Determine the [X, Y] coordinate at the center of the cell enclosing the given text.  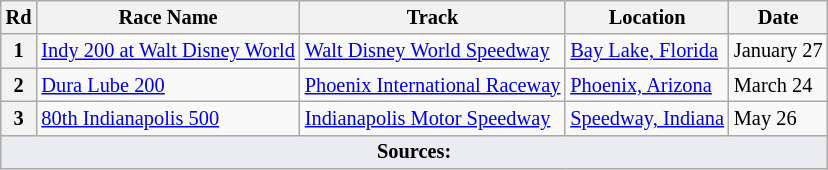
Phoenix International Raceway [433, 85]
1 [19, 51]
Bay Lake, Florida [646, 51]
Dura Lube 200 [168, 85]
Walt Disney World Speedway [433, 51]
March 24 [778, 85]
Rd [19, 17]
Sources: [414, 152]
80th Indianapolis 500 [168, 118]
Race Name [168, 17]
January 27 [778, 51]
3 [19, 118]
Speedway, Indiana [646, 118]
Date [778, 17]
Location [646, 17]
Indy 200 at Walt Disney World [168, 51]
Phoenix, Arizona [646, 85]
2 [19, 85]
May 26 [778, 118]
Track [433, 17]
Indianapolis Motor Speedway [433, 118]
